Detect which cell encompasses the target text, then output its [X, Y] center coordinate. 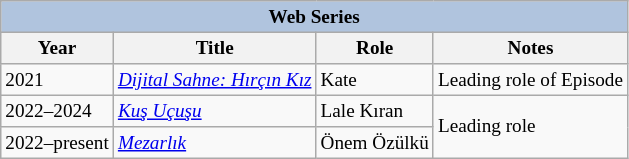
Kate [374, 80]
2022–2024 [58, 111]
Leading role [530, 126]
2021 [58, 80]
Notes [530, 48]
Mezarlık [214, 143]
Lale Kıran [374, 111]
Role [374, 48]
Web Series [314, 17]
Dijital Sahne: Hırçın Kız [214, 80]
2022–present [58, 143]
Year [58, 48]
Leading role of Episode [530, 80]
Önem Özülkü [374, 143]
Kuş Uçuşu [214, 111]
Title [214, 48]
